Find where the given text appears and provide that cell's center as [X, Y] coordinate. 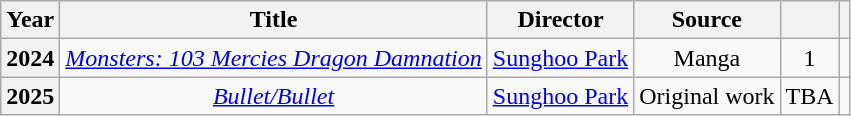
Bullet/Bullet [274, 96]
TBA [810, 96]
Director [560, 20]
2024 [30, 58]
Original work [707, 96]
Source [707, 20]
1 [810, 58]
Title [274, 20]
Manga [707, 58]
Year [30, 20]
2025 [30, 96]
Monsters: 103 Mercies Dragon Damnation [274, 58]
